From the cell containing the given text, extract its center point as [x, y] coordinate. 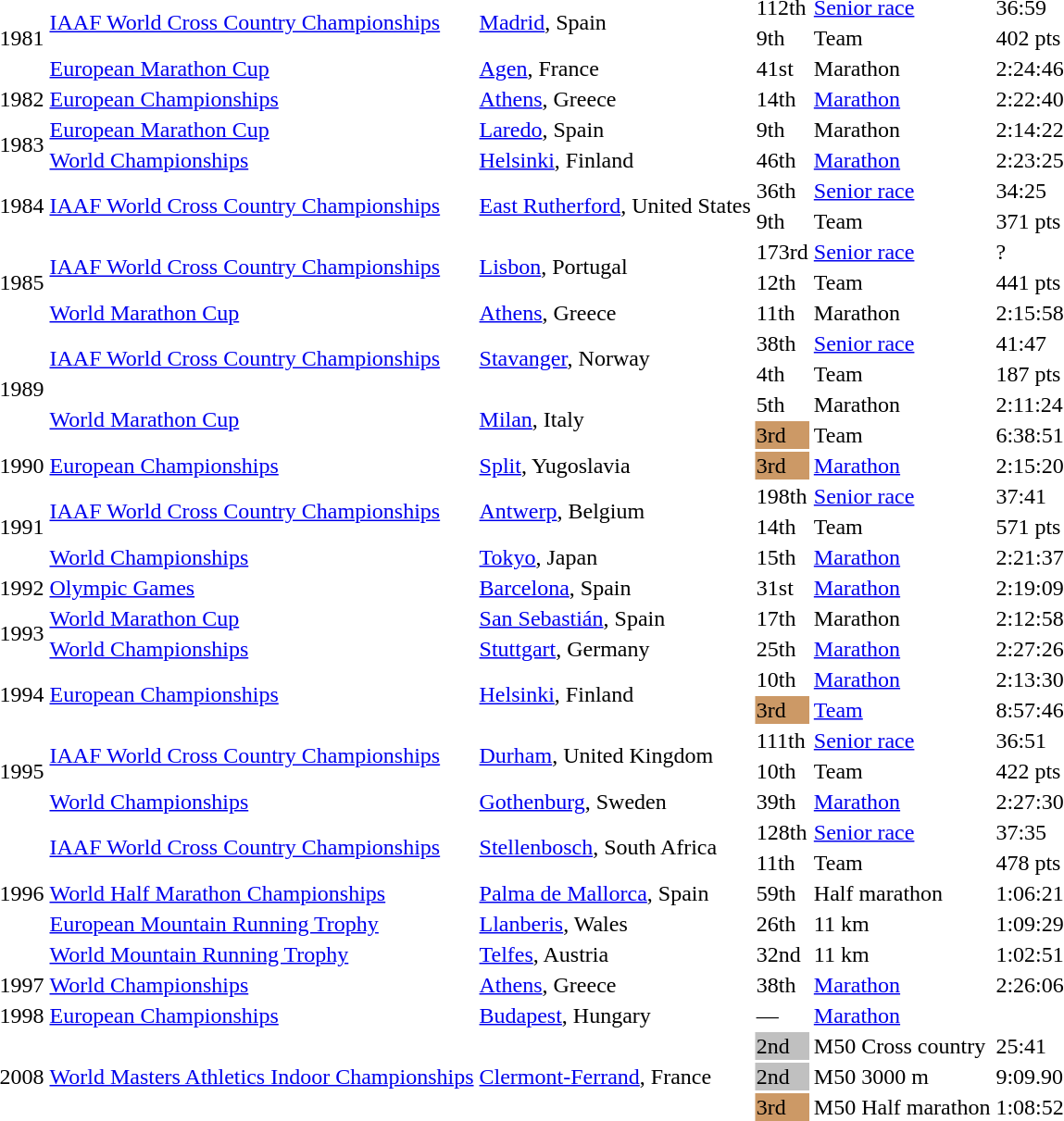
Gothenburg, Sweden [615, 802]
Barcelona, Spain [615, 588]
San Sebastián, Spain [615, 618]
East Rutherford, United States [615, 206]
World Mountain Running Trophy [261, 954]
Telfes, Austria [615, 954]
36th [782, 191]
Llanberis, Wales [615, 924]
111th [782, 741]
31st [782, 588]
Stavanger, Norway [615, 359]
4th [782, 374]
M50 Half marathon [902, 1107]
Tokyo, Japan [615, 557]
15th [782, 557]
128th [782, 832]
Half marathon [902, 893]
Agen, France [615, 69]
Budapest, Hungary [615, 1015]
25th [782, 649]
Olympic Games [261, 588]
46th [782, 160]
Clermont-Ferrand, France [615, 1077]
198th [782, 496]
17th [782, 618]
World Half Marathon Championships [261, 893]
Laredo, Spain [615, 130]
Lisbon, Portugal [615, 267]
41st [782, 69]
European Mountain Running Trophy [261, 924]
— [782, 1015]
M50 3000 m [902, 1077]
Split, Yugoslavia [615, 466]
5th [782, 405]
Durham, United Kingdom [615, 755]
32nd [782, 954]
173rd [782, 252]
Antwerp, Belgium [615, 511]
Stellenbosch, South Africa [615, 848]
26th [782, 924]
59th [782, 893]
World Masters Athletics Indoor Championships [261, 1077]
39th [782, 802]
Palma de Mallorca, Spain [615, 893]
Milan, Italy [615, 420]
M50 Cross country [902, 1046]
12th [782, 282]
Stuttgart, Germany [615, 649]
